Identify which cell holds the provided text, then report its [X, Y] central coordinate. 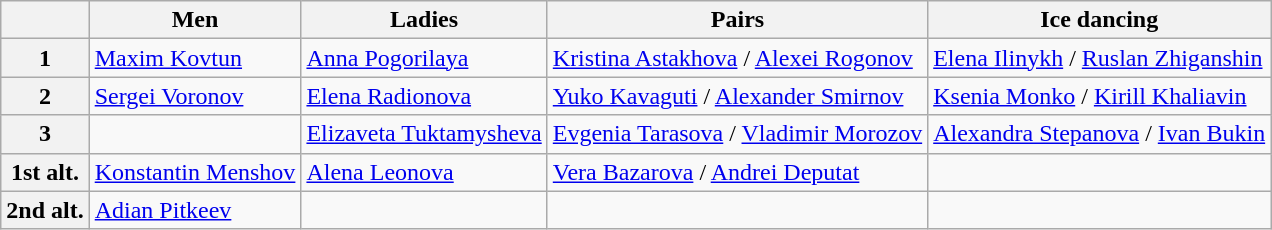
Maxim Kovtun [195, 58]
3 [45, 134]
2 [45, 96]
Elena Radionova [424, 96]
Anna Pogorilaya [424, 58]
Men [195, 20]
2nd alt. [45, 210]
1 [45, 58]
Yuko Kavaguti / Alexander Smirnov [737, 96]
Ice dancing [1100, 20]
Kristina Astakhova / Alexei Rogonov [737, 58]
Konstantin Menshov [195, 172]
Vera Bazarova / Andrei Deputat [737, 172]
1st alt. [45, 172]
Elizaveta Tuktamysheva [424, 134]
Ladies [424, 20]
Elena Ilinykh / Ruslan Zhiganshin [1100, 58]
Alexandra Stepanova / Ivan Bukin [1100, 134]
Ksenia Monko / Kirill Khaliavin [1100, 96]
Pairs [737, 20]
Alena Leonova [424, 172]
Adian Pitkeev [195, 210]
Evgenia Tarasova / Vladimir Morozov [737, 134]
Sergei Voronov [195, 96]
